Find where the given text appears and provide that cell's center as [X, Y] coordinate. 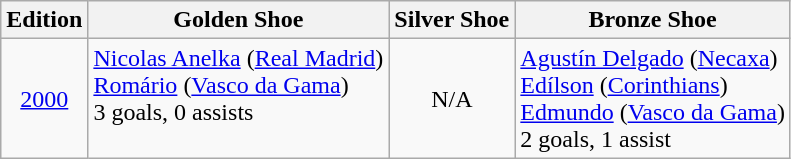
Nicolas Anelka (Real Madrid) Romário (Vasco da Gama)3 goals, 0 assists [238, 98]
Agustín Delgado (Necaxa) Edílson (Corinthians) Edmundo (Vasco da Gama)2 goals, 1 assist [653, 98]
Golden Shoe [238, 20]
Silver Shoe [452, 20]
2000 [44, 98]
N/A [452, 98]
Bronze Shoe [653, 20]
Edition [44, 20]
